Return the [X, Y] coordinate for the center point of the cell that contains the specified text.  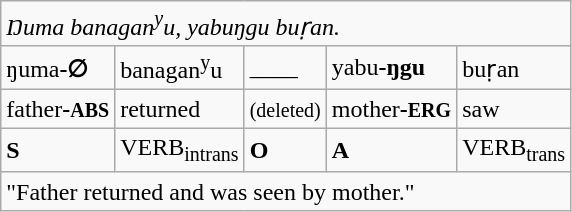
returned [180, 109]
yabu-ŋgu [391, 68]
banaganyu [180, 68]
A [391, 150]
VERBintrans [180, 150]
O [285, 150]
S [58, 150]
(deleted) [285, 109]
mother-ERG [391, 109]
"Father returned and was seen by mother." [286, 191]
VERBtrans [514, 150]
father-ABS [58, 109]
saw [514, 109]
____ [285, 68]
buṛan [514, 68]
Ŋuma banaganyu, yabuŋgu buṛan. [286, 24]
ŋuma-∅ [58, 68]
